Find where the given text appears and provide that cell's center as [X, Y] coordinate. 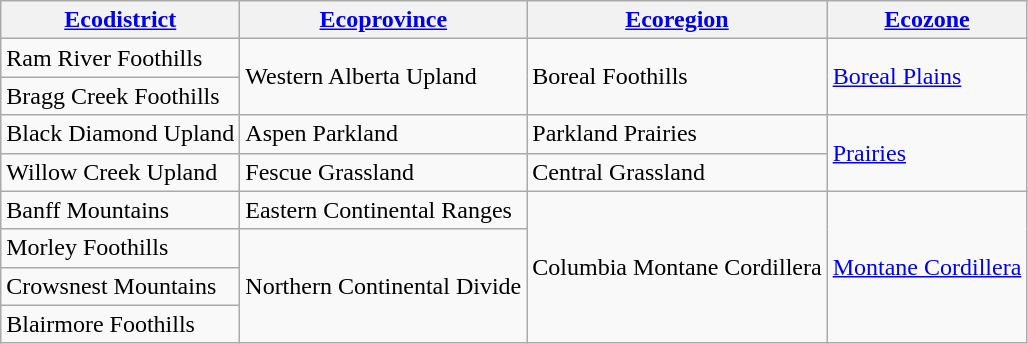
Western Alberta Upland [384, 77]
Parkland Prairies [677, 134]
Aspen Parkland [384, 134]
Crowsnest Mountains [120, 286]
Black Diamond Upland [120, 134]
Morley Foothills [120, 248]
Ecozone [927, 20]
Willow Creek Upland [120, 172]
Montane Cordillera [927, 267]
Bragg Creek Foothills [120, 96]
Ram River Foothills [120, 58]
Blairmore Foothills [120, 324]
Ecoregion [677, 20]
Prairies [927, 153]
Fescue Grassland [384, 172]
Columbia Montane Cordillera [677, 267]
Boreal Foothills [677, 77]
Ecodistrict [120, 20]
Boreal Plains [927, 77]
Central Grassland [677, 172]
Banff Mountains [120, 210]
Eastern Continental Ranges [384, 210]
Northern Continental Divide [384, 286]
Ecoprovince [384, 20]
